Pinpoint the cell where the given text exists, returning its (x, y) midpoint coordinate. 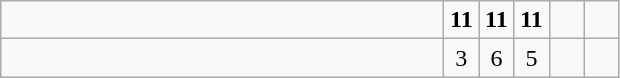
6 (496, 58)
3 (462, 58)
5 (532, 58)
